Detect which cell encompasses the target text, then output its (X, Y) center coordinate. 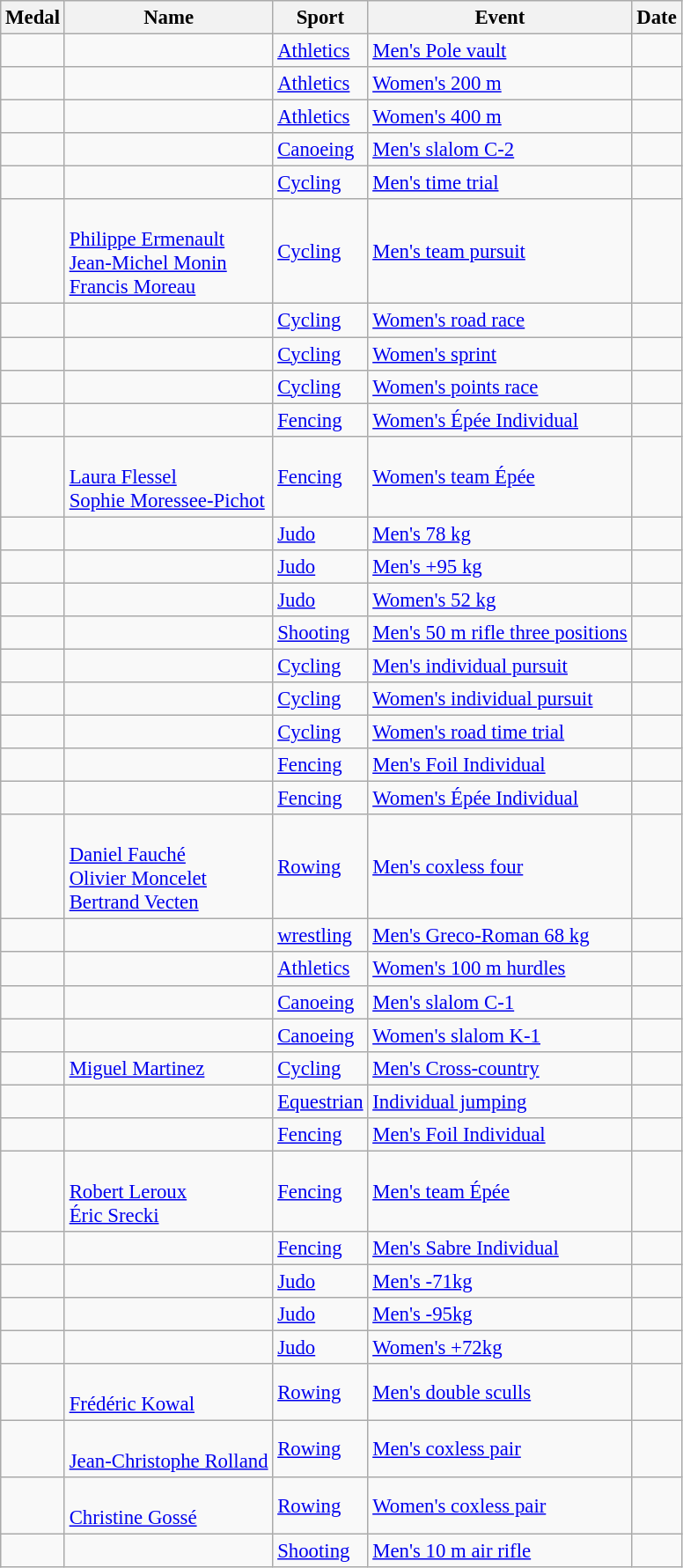
Men's 78 kg (500, 534)
Men's slalom C-1 (500, 1002)
Miguel Martinez (168, 1068)
Women's points race (500, 386)
Women's team Épée (500, 476)
wrestling (320, 936)
Sport (320, 18)
Philippe ErmenaultJean-Michel MoninFrancis Moreau (168, 252)
Equestrian (320, 1101)
Women's 400 m (500, 117)
Women's slalom K-1 (500, 1035)
Men's time trial (500, 183)
Women's road time trial (500, 732)
Men's Greco-Roman 68 kg (500, 936)
Robert LerouxÉric Srecki (168, 1191)
Women's road race (500, 320)
Daniel FauchéOlivier MonceletBertrand Vecten (168, 866)
Men's Cross-country (500, 1068)
Name (168, 18)
Medal (33, 18)
Women's coxless pair (500, 1505)
Men's individual pursuit (500, 666)
Frédéric Kowal (168, 1393)
Laura FlesselSophie Moressee-Pichot (168, 476)
Men's 50 m rifle three positions (500, 633)
Men's Pole vault (500, 51)
Individual jumping (500, 1101)
Men's +95 kg (500, 567)
Men's coxless four (500, 866)
Women's 52 kg (500, 600)
Men's 10 m air rifle (500, 1551)
Date (657, 18)
Christine Gossé (168, 1505)
Men's -71kg (500, 1281)
Women's +72kg (500, 1348)
Men's slalom C-2 (500, 150)
Women's individual pursuit (500, 699)
Men's Sabre Individual (500, 1248)
Women's sprint (500, 354)
Men's team pursuit (500, 252)
Men's double sculls (500, 1393)
Men's coxless pair (500, 1449)
Women's 200 m (500, 84)
Men's -95kg (500, 1314)
Men's team Épée (500, 1191)
Women's 100 m hurdles (500, 969)
Jean-Christophe Rolland (168, 1449)
Event (500, 18)
